Identify which cell holds the provided text, then report its [X, Y] central coordinate. 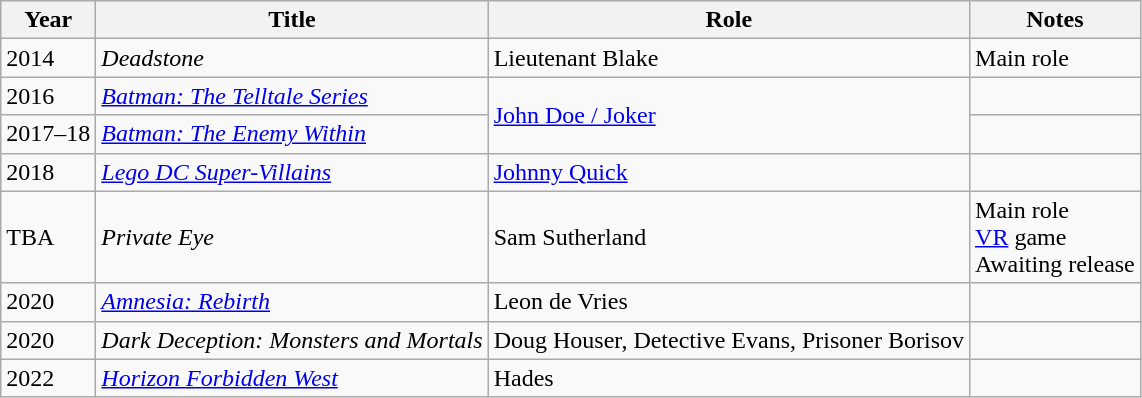
Hades [728, 378]
Amnesia: Rebirth [292, 302]
Dark Deception: Monsters and Mortals [292, 340]
Johnny Quick [728, 172]
Horizon Forbidden West [292, 378]
2017–18 [48, 134]
Sam Sutherland [728, 237]
2014 [48, 58]
2018 [48, 172]
John Doe / Joker [728, 115]
Main role [1056, 58]
2016 [48, 96]
Batman: The Enemy Within [292, 134]
2022 [48, 378]
Lego DC Super-Villains [292, 172]
Year [48, 20]
Doug Houser, Detective Evans, Prisoner Borisov [728, 340]
Leon de Vries [728, 302]
Role [728, 20]
Title [292, 20]
Deadstone [292, 58]
Notes [1056, 20]
Lieutenant Blake [728, 58]
Main roleVR gameAwaiting release [1056, 237]
Batman: The Telltale Series [292, 96]
TBA [48, 237]
Private Eye [292, 237]
